Return the [X, Y] coordinate for the center point of the cell that contains the specified text.  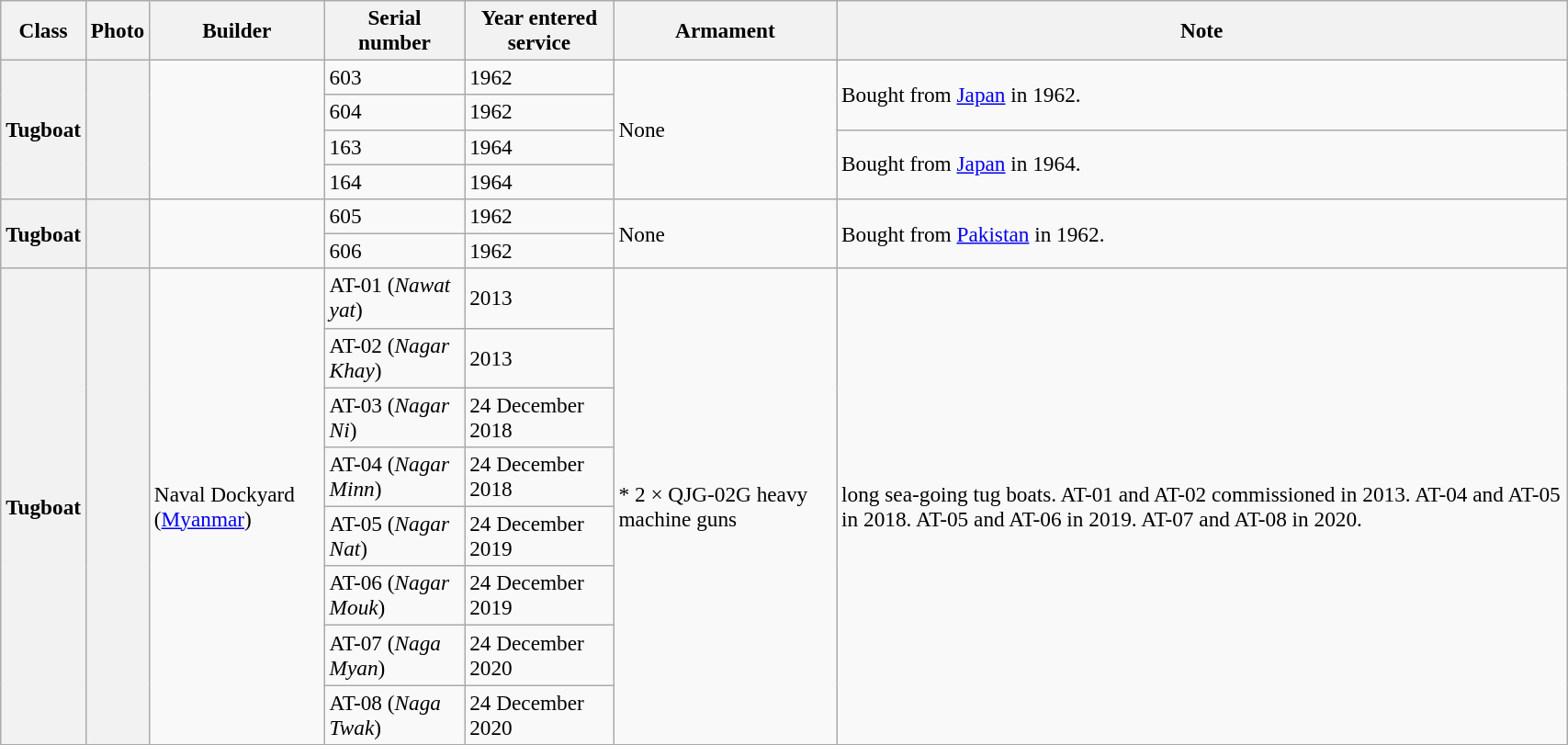
603 [395, 77]
Bought from Japan in 1964. [1201, 164]
163 [395, 147]
605 [395, 216]
AT-05 (Nagar Nat) [395, 536]
164 [395, 181]
Note [1201, 29]
Bought from Pakistan in 1962. [1201, 233]
AT-02 (Nagar Khay) [395, 358]
AT-03 (Nagar Ni) [395, 417]
Builder [237, 29]
Year entered service [539, 29]
* 2 × QJG-02G heavy machine guns [726, 506]
AT-07 (Naga Myan) [395, 654]
AT-04 (Nagar Minn) [395, 476]
AT-06 (Nagar Mouk) [395, 595]
long sea-going tug boats. AT-01 and AT-02 commissioned in 2013. AT-04 and AT-05 in 2018. AT-05 and AT-06 in 2019. AT-07 and AT-08 in 2020. [1201, 506]
AT-08 (Naga Twak) [395, 715]
Armament [726, 29]
Photo [118, 29]
Bought from Japan in 1962. [1201, 95]
606 [395, 251]
AT-01 (Nawat yat) [395, 298]
Naval Dockyard (Myanmar) [237, 506]
Serial number [395, 29]
604 [395, 112]
Class [44, 29]
